Output the (x, y) coordinate of the center of the cell containing the given text.  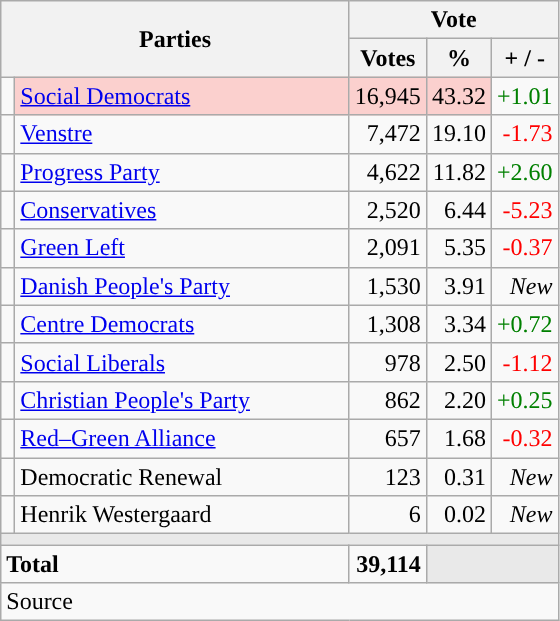
39,114 (388, 564)
-1.73 (524, 134)
Social Democrats (182, 96)
1.68 (458, 438)
1,308 (388, 324)
11.82 (458, 172)
-5.23 (524, 210)
6 (388, 515)
Danish People's Party (182, 286)
Parties (176, 39)
Progress Party (182, 172)
43.32 (458, 96)
Venstre (182, 134)
2,091 (388, 248)
Social Liberals (182, 362)
+2.60 (524, 172)
% (458, 58)
5.35 (458, 248)
4,622 (388, 172)
862 (388, 400)
Vote (454, 20)
Christian People's Party (182, 400)
+ / - (524, 58)
657 (388, 438)
2,520 (388, 210)
Red–Green Alliance (182, 438)
+0.72 (524, 324)
0.02 (458, 515)
Henrik Westergaard (182, 515)
+1.01 (524, 96)
-0.32 (524, 438)
-1.12 (524, 362)
Democratic Renewal (182, 477)
3.34 (458, 324)
6.44 (458, 210)
-0.37 (524, 248)
2.20 (458, 400)
Conservatives (182, 210)
978 (388, 362)
0.31 (458, 477)
3.91 (458, 286)
Votes (388, 58)
123 (388, 477)
16,945 (388, 96)
1,530 (388, 286)
2.50 (458, 362)
7,472 (388, 134)
Centre Democrats (182, 324)
+0.25 (524, 400)
Green Left (182, 248)
19.10 (458, 134)
Total (176, 564)
Source (280, 602)
